For the text-containing cell, return its midpoint in (X, Y) coordinate format. 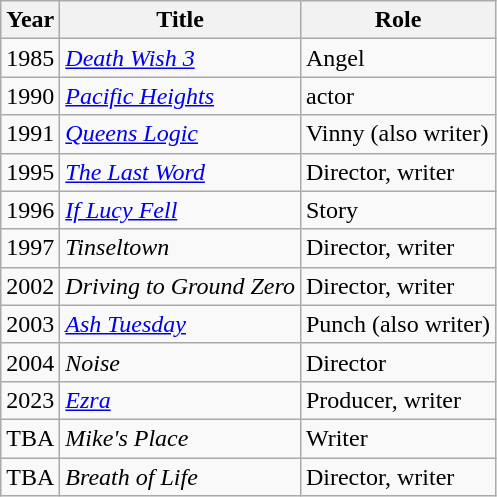
Angel (398, 58)
1995 (30, 172)
1985 (30, 58)
1997 (30, 248)
Director (398, 362)
2002 (30, 286)
Breath of Life (180, 477)
Ash Tuesday (180, 324)
1990 (30, 96)
Tinseltown (180, 248)
2004 (30, 362)
Queens Logic (180, 134)
Ezra (180, 400)
Driving to Ground Zero (180, 286)
actor (398, 96)
The Last Word (180, 172)
Mike's Place (180, 438)
Writer (398, 438)
Producer, writer (398, 400)
If Lucy Fell (180, 210)
2003 (30, 324)
Title (180, 20)
Pacific Heights (180, 96)
2023 (30, 400)
Year (30, 20)
Story (398, 210)
Vinny (also writer) (398, 134)
Punch (also writer) (398, 324)
1996 (30, 210)
Role (398, 20)
Noise (180, 362)
Death Wish 3 (180, 58)
1991 (30, 134)
